For the text-containing cell, return its midpoint in [x, y] coordinate format. 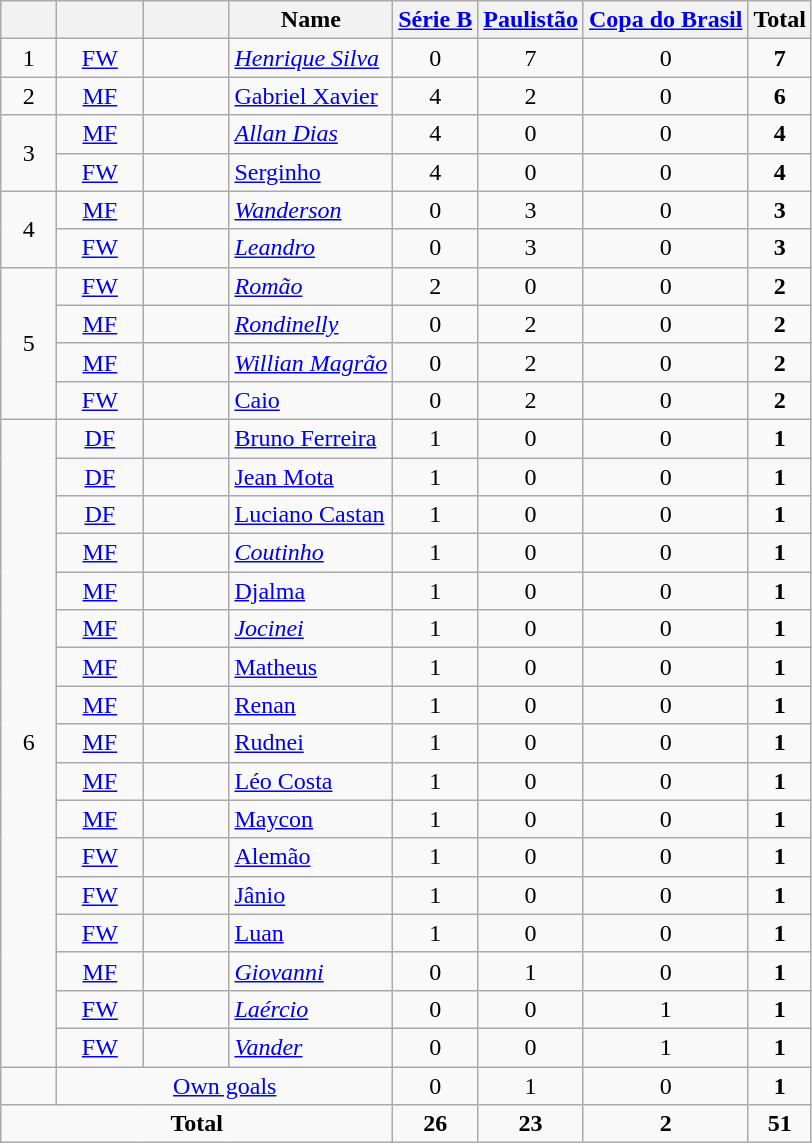
Jânio [311, 895]
Maycon [311, 819]
Laércio [311, 1009]
Coutinho [311, 553]
Série B [436, 20]
Luciano Castan [311, 515]
Djalma [311, 591]
Jocinei [311, 629]
Bruno Ferreira [311, 438]
5 [29, 343]
Henrique Silva [311, 58]
Name [311, 20]
Paulistão [531, 20]
Rondinelly [311, 324]
26 [436, 1124]
Caio [311, 400]
Rudnei [311, 743]
Serginho [311, 172]
Giovanni [311, 971]
Copa do Brasil [665, 20]
Luan [311, 933]
51 [780, 1124]
Willian Magrão [311, 362]
Vander [311, 1047]
Romão [311, 286]
Leandro [311, 248]
Alemão [311, 857]
Matheus [311, 667]
Gabriel Xavier [311, 96]
Léo Costa [311, 781]
23 [531, 1124]
Jean Mota [311, 477]
Own goals [225, 1085]
Wanderson [311, 210]
Renan [311, 705]
Allan Dias [311, 134]
